Return [X, Y] of the center of cell containing provided text 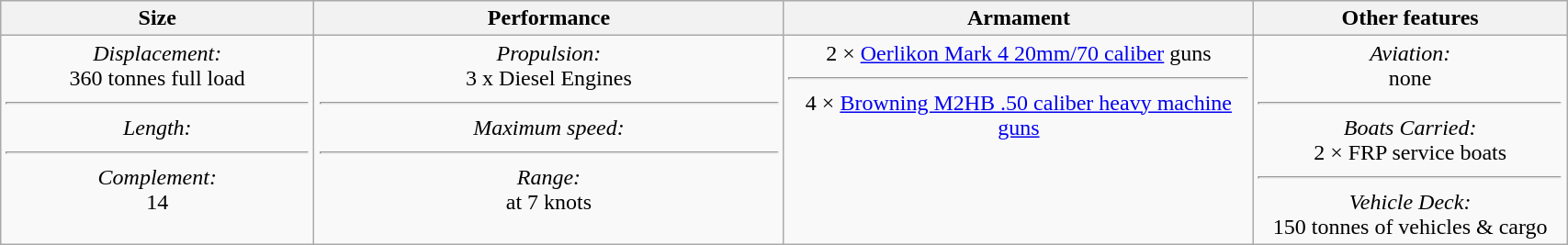
Size [158, 18]
Propulsion:3 x Diesel Engines Maximum speed: Range: at 7 knots [549, 139]
Armament [1018, 18]
Displacement:360 tonnes full load Length: Complement:14 [158, 139]
Performance [549, 18]
Other features [1411, 18]
Aviation:noneBoats Carried:2 × FRP service boats Vehicle Deck:150 tonnes of vehicles & cargo [1411, 139]
2 × Oerlikon Mark 4 20mm/70 caliber guns 4 × Browning M2HB .50 caliber heavy machine guns [1018, 139]
